Return the [x, y] coordinate for the center point of the cell that contains the specified text.  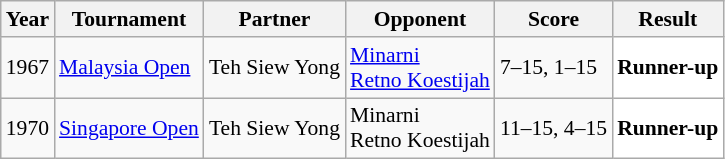
Malaysia Open [129, 68]
11–15, 4–15 [554, 128]
Singapore Open [129, 128]
Year [28, 19]
Opponent [420, 19]
7–15, 1–15 [554, 68]
1970 [28, 128]
Partner [274, 19]
Result [668, 19]
Tournament [129, 19]
1967 [28, 68]
Score [554, 19]
